From the cell containing the given text, extract its center point as [X, Y] coordinate. 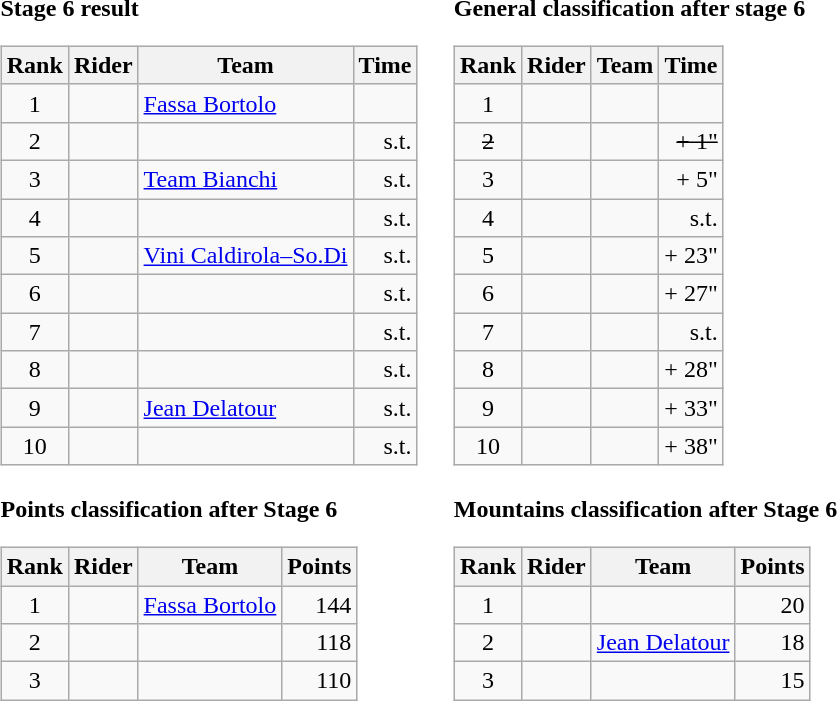
18 [772, 643]
+ 5" [691, 179]
110 [320, 681]
Team Bianchi [246, 179]
Vini Caldirola–So.Di [246, 256]
+ 23" [691, 256]
+ 1" [691, 141]
+ 28" [691, 370]
144 [320, 605]
+ 38" [691, 446]
118 [320, 643]
20 [772, 605]
15 [772, 681]
+ 33" [691, 408]
+ 27" [691, 294]
